Detect which cell encompasses the target text, then output its [x, y] center coordinate. 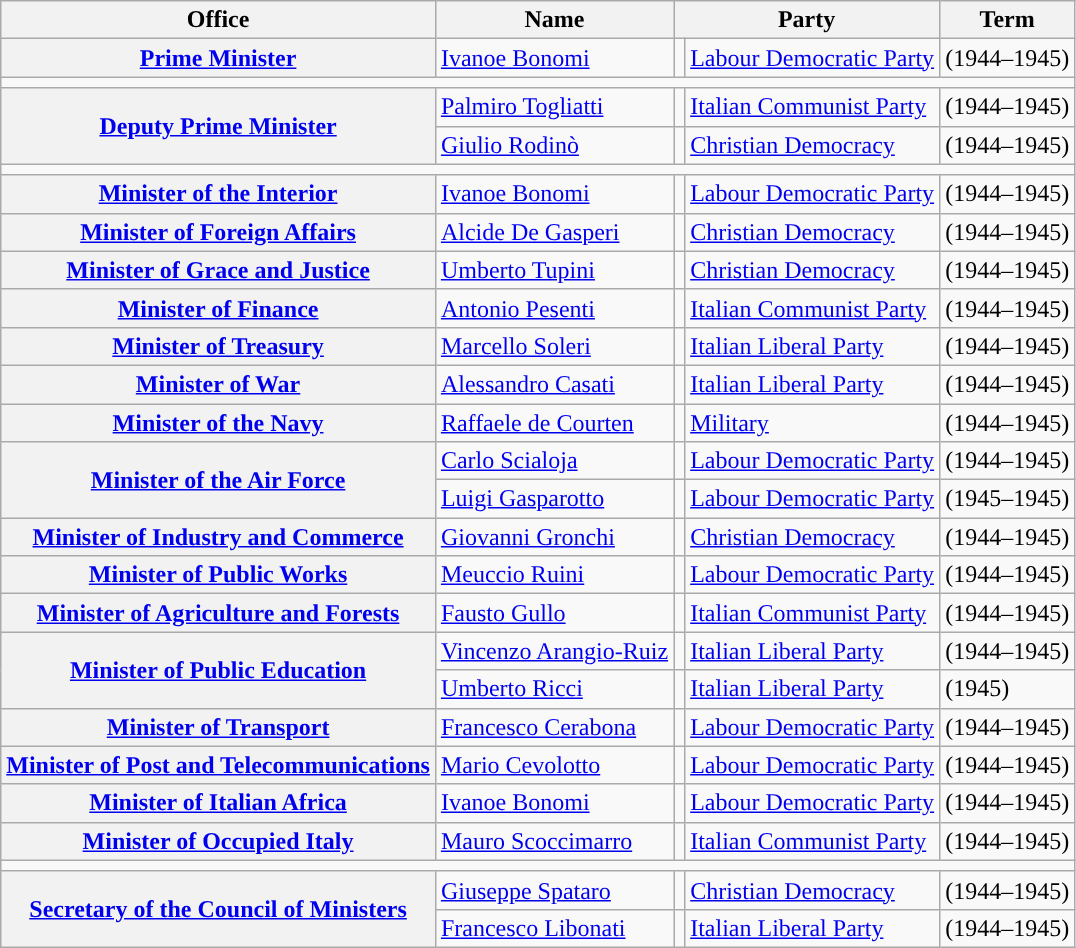
Minister of Foreign Affairs [218, 232]
Secretary of the Council of Ministers [218, 909]
Minister of Public Education [218, 670]
Fausto Gullo [554, 613]
Minister of Italian Africa [218, 803]
Minister of Transport [218, 727]
Military [812, 423]
Minister of Public Works [218, 575]
Francesco Libonati [554, 928]
Minister of Post and Telecommunications [218, 765]
Minister of Occupied Italy [218, 841]
Minister of the Navy [218, 423]
Mario Cevolotto [554, 765]
Minister of Grace and Justice [218, 270]
Name [554, 20]
Minister of Treasury [218, 346]
Vincenzo Arangio-Ruiz [554, 651]
Minister of Finance [218, 308]
Giuseppe Spataro [554, 890]
(1945–1945) [1008, 499]
Marcello Soleri [554, 346]
Party [807, 20]
Minister of the Interior [218, 194]
Minister of War [218, 384]
Alessandro Casati [554, 384]
Minister of Agriculture and Forests [218, 613]
Antonio Pesenti [554, 308]
Palmiro Togliatti [554, 107]
Office [218, 20]
Giovanni Gronchi [554, 537]
Giulio Rodinò [554, 145]
Luigi Gasparotto [554, 499]
Carlo Scialoja [554, 461]
Alcide De Gasperi [554, 232]
Umberto Ricci [554, 689]
Minister of the Air Force [218, 480]
Minister of Industry and Commerce [218, 537]
Deputy Prime Minister [218, 126]
Meuccio Ruini [554, 575]
Prime Minister [218, 58]
Francesco Cerabona [554, 727]
Umberto Tupini [554, 270]
(1945) [1008, 689]
Term [1008, 20]
Raffaele de Courten [554, 423]
Mauro Scoccimarro [554, 841]
